Provide the (x, y) coordinate of the cell's center where the given text is located.  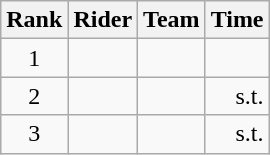
Team (172, 20)
1 (34, 58)
Time (237, 20)
3 (34, 134)
Rider (103, 20)
Rank (34, 20)
2 (34, 96)
